Provide the (X, Y) coordinate of the cell's center where the given text is located.  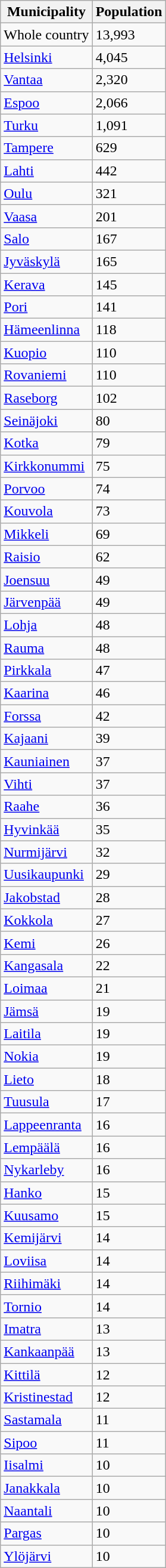
47 (129, 671)
Hämeenlinna (46, 330)
28 (129, 897)
Jyväskylä (46, 261)
4,045 (129, 57)
Tampere (46, 148)
Ylöjärvi (46, 1556)
118 (129, 330)
Uusikaupunki (46, 875)
145 (129, 285)
Hanko (46, 1193)
13,993 (129, 35)
442 (129, 171)
Turku (46, 125)
Nokia (46, 1057)
18 (129, 1079)
46 (129, 693)
36 (129, 807)
Janakkala (46, 1488)
Loviisa (46, 1261)
Kittilä (46, 1374)
Riihimäki (46, 1283)
Kauniainen (46, 761)
141 (129, 307)
Raseborg (46, 398)
Whole country (46, 35)
Iisalmi (46, 1465)
Sastamala (46, 1420)
Kajaani (46, 739)
Oulu (46, 193)
Kemijärvi (46, 1238)
21 (129, 988)
Kuusamo (46, 1215)
Sipoo (46, 1443)
Kerava (46, 285)
Nurmijärvi (46, 852)
Lappeenranta (46, 1125)
Kokkola (46, 920)
Raisio (46, 557)
Municipality (46, 12)
Jämsä (46, 1011)
62 (129, 557)
Pori (46, 307)
Kangasala (46, 965)
Vihti (46, 784)
Kaarina (46, 693)
Kotka (46, 443)
Vantaa (46, 80)
Tornio (46, 1306)
73 (129, 511)
39 (129, 739)
Kankaanpää (46, 1351)
201 (129, 216)
Naantali (46, 1511)
Rauma (46, 647)
Vaasa (46, 216)
Salo (46, 239)
Mikkeli (46, 534)
29 (129, 875)
Seinäjoki (46, 421)
Pargas (46, 1533)
1,091 (129, 125)
26 (129, 943)
Laitila (46, 1034)
Kemi (46, 943)
42 (129, 716)
Loimaa (46, 988)
Raahe (46, 807)
Espoo (46, 103)
165 (129, 261)
74 (129, 489)
2,320 (129, 80)
Kirkkonummi (46, 466)
102 (129, 398)
Porvoo (46, 489)
32 (129, 852)
Rovaniemi (46, 375)
17 (129, 1102)
Pirkkala (46, 671)
Tuusula (46, 1102)
Kristinestad (46, 1397)
Imatra (46, 1329)
80 (129, 421)
Kouvola (46, 511)
Kuopio (46, 353)
Population (129, 12)
167 (129, 239)
Lohja (46, 625)
75 (129, 466)
Lahti (46, 171)
Nykarleby (46, 1170)
69 (129, 534)
22 (129, 965)
Lieto (46, 1079)
Lempäälä (46, 1147)
Järvenpää (46, 602)
Joensuu (46, 579)
Hyvinkää (46, 829)
Forssa (46, 716)
27 (129, 920)
629 (129, 148)
Helsinki (46, 57)
Jakobstad (46, 897)
79 (129, 443)
35 (129, 829)
321 (129, 193)
2,066 (129, 103)
